Search for the cell housing the specified text and yield its (X, Y) center coordinate. 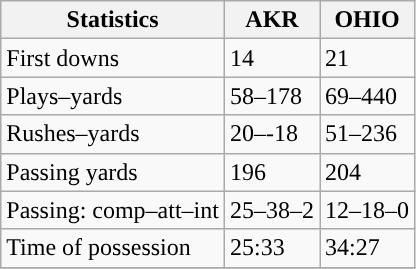
204 (368, 172)
Statistics (113, 20)
AKR (272, 20)
58–178 (272, 96)
Passing yards (113, 172)
51–236 (368, 134)
Time of possession (113, 248)
69–440 (368, 96)
20–-18 (272, 134)
Plays–yards (113, 96)
25–38–2 (272, 210)
12–18–0 (368, 210)
21 (368, 58)
14 (272, 58)
25:33 (272, 248)
Passing: comp–att–int (113, 210)
196 (272, 172)
34:27 (368, 248)
First downs (113, 58)
Rushes–yards (113, 134)
OHIO (368, 20)
